Detect which cell encompasses the target text, then output its (X, Y) center coordinate. 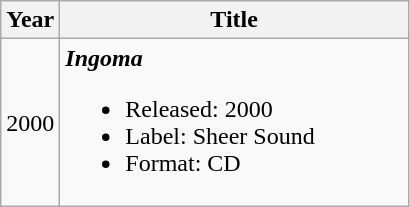
2000 (30, 122)
Title (234, 20)
IngomaReleased: 2000Label: Sheer Sound Format: CD (234, 122)
Year (30, 20)
